Search for the cell housing the specified text and yield its (x, y) center coordinate. 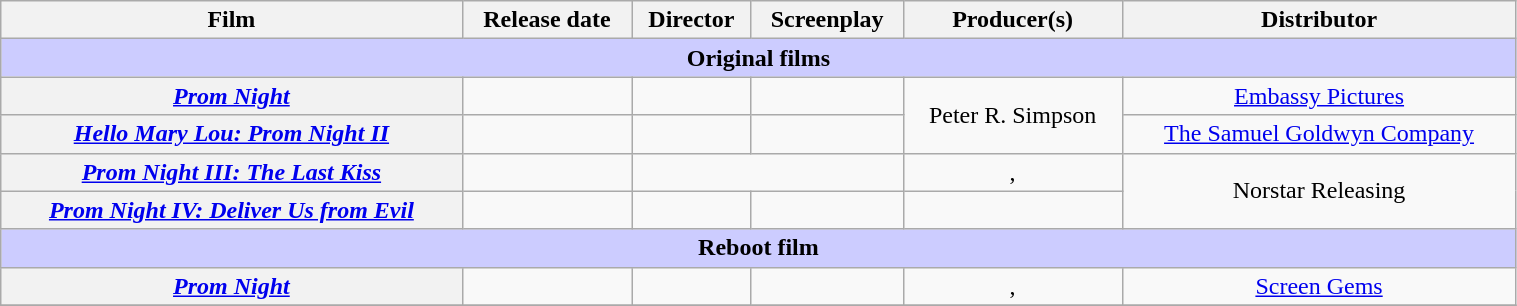
Producer(s) (1012, 20)
Screenplay (827, 20)
Reboot film (758, 248)
Film (232, 20)
The Samuel Goldwyn Company (1319, 134)
Prom Night III: The Last Kiss (232, 172)
Original films (758, 58)
Screen Gems (1319, 286)
Norstar Releasing (1319, 191)
Distributor (1319, 20)
Prom Night IV: Deliver Us from Evil (232, 210)
Embassy Pictures (1319, 96)
Director (692, 20)
Release date (547, 20)
Hello Mary Lou: Prom Night II (232, 134)
Peter R. Simpson (1012, 115)
